From the cell containing the given text, extract its center point as (X, Y) coordinate. 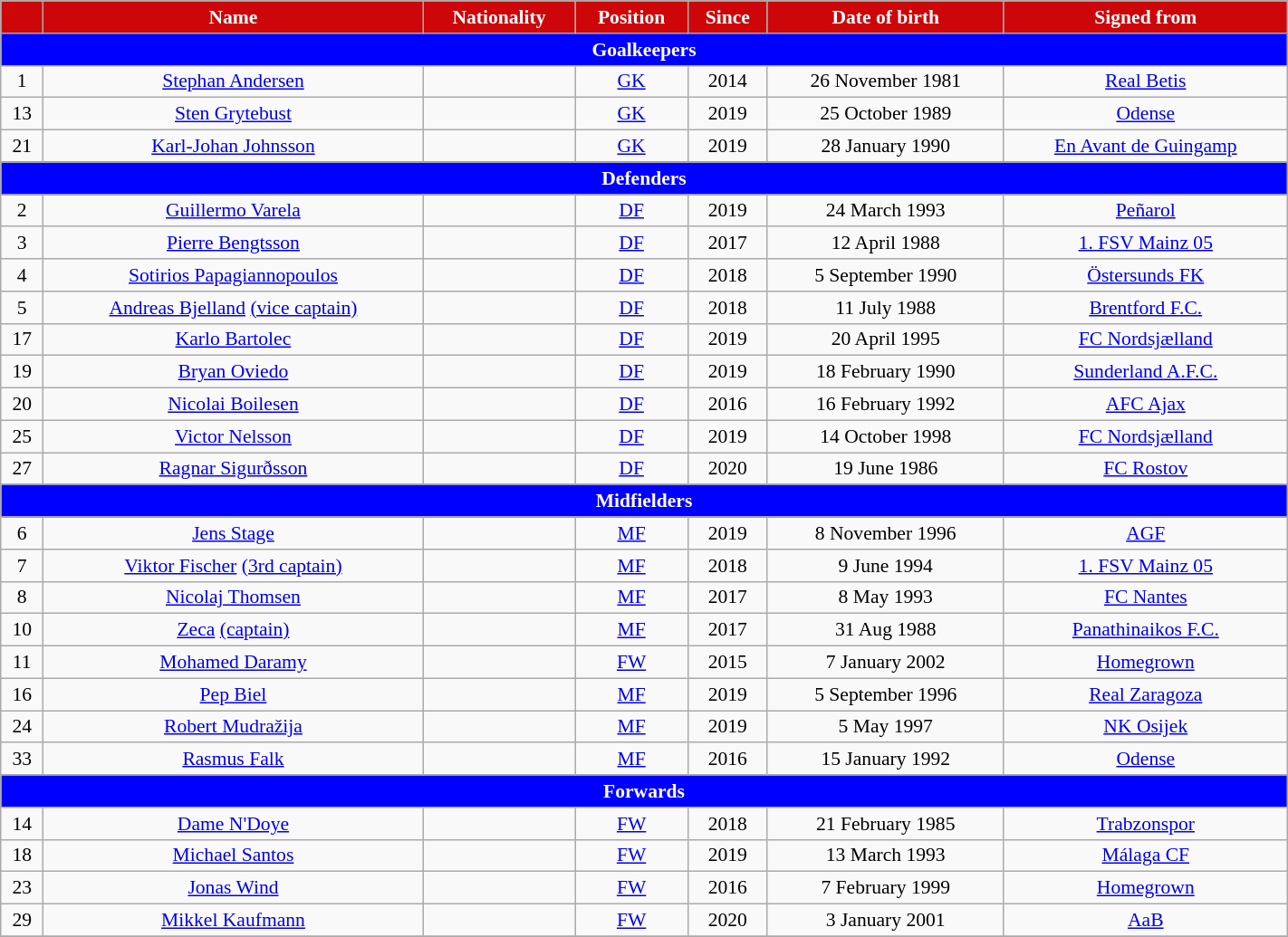
Real Zaragoza (1145, 694)
20 (22, 405)
Peñarol (1145, 211)
25 (22, 436)
Viktor Fischer (3rd captain) (234, 566)
11 July 1988 (886, 308)
Michael Santos (234, 856)
Östersunds FK (1145, 275)
11 (22, 663)
9 June 1994 (886, 566)
5 May 1997 (886, 727)
Goalkeepers (644, 50)
Since (728, 17)
FC Rostov (1145, 469)
31 Aug 1988 (886, 630)
24 (22, 727)
Sunderland A.F.C. (1145, 372)
Midfielders (644, 502)
6 (22, 533)
Real Betis (1145, 81)
Karlo Bartolec (234, 339)
14 (22, 824)
16 (22, 694)
Date of birth (886, 17)
Andreas Bjelland (vice captain) (234, 308)
Name (234, 17)
Bryan Oviedo (234, 372)
Sotirios Papagiannopoulos (234, 275)
12 April 1988 (886, 244)
AaB (1145, 921)
Nationality (498, 17)
Pep Biel (234, 694)
Defenders (644, 178)
7 (22, 566)
Nicolaj Thomsen (234, 598)
Guillermo Varela (234, 211)
10 (22, 630)
Victor Nelsson (234, 436)
15 January 1992 (886, 760)
Sten Grytebust (234, 114)
2015 (728, 663)
AFC Ajax (1145, 405)
NK Osijek (1145, 727)
Position (632, 17)
Zeca (captain) (234, 630)
Mikkel Kaufmann (234, 921)
Dame N'Doye (234, 824)
Trabzonspor (1145, 824)
8 (22, 598)
29 (22, 921)
Jonas Wind (234, 888)
25 October 1989 (886, 114)
Nicolai Boilesen (234, 405)
Rasmus Falk (234, 760)
18 (22, 856)
5 September 1996 (886, 694)
7 February 1999 (886, 888)
Robert Mudražija (234, 727)
23 (22, 888)
8 November 1996 (886, 533)
20 April 1995 (886, 339)
FC Nantes (1145, 598)
24 March 1993 (886, 211)
26 November 1981 (886, 81)
21 (22, 147)
14 October 1998 (886, 436)
28 January 1990 (886, 147)
2 (22, 211)
33 (22, 760)
8 May 1993 (886, 598)
4 (22, 275)
Forwards (644, 791)
19 June 1986 (886, 469)
17 (22, 339)
1 (22, 81)
27 (22, 469)
3 (22, 244)
Ragnar Sigurðsson (234, 469)
Mohamed Daramy (234, 663)
Jens Stage (234, 533)
18 February 1990 (886, 372)
3 January 2001 (886, 921)
Signed from (1145, 17)
21 February 1985 (886, 824)
5 (22, 308)
Panathinaikos F.C. (1145, 630)
13 (22, 114)
Karl-Johan Johnsson (234, 147)
Stephan Andersen (234, 81)
Málaga CF (1145, 856)
13 March 1993 (886, 856)
Pierre Bengtsson (234, 244)
En Avant de Guingamp (1145, 147)
19 (22, 372)
2014 (728, 81)
Brentford F.C. (1145, 308)
5 September 1990 (886, 275)
7 January 2002 (886, 663)
AGF (1145, 533)
16 February 1992 (886, 405)
